Scan for the cell matching the given text and deliver its [X, Y] coordinate at center. 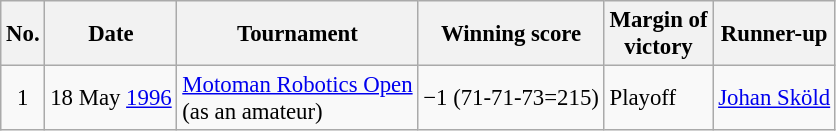
Margin ofvictory [658, 34]
Tournament [298, 34]
Playoff [658, 98]
18 May 1996 [111, 98]
Date [111, 34]
−1 (71-71-73=215) [511, 98]
No. [23, 34]
Winning score [511, 34]
Runner-up [774, 34]
Motoman Robotics Open(as an amateur) [298, 98]
Johan Sköld [774, 98]
1 [23, 98]
